Search for the cell housing the specified text and yield its [X, Y] center coordinate. 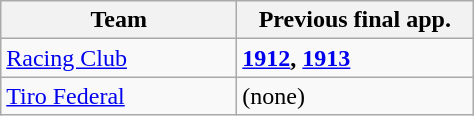
Racing Club [119, 58]
Previous final app. [355, 20]
(none) [355, 96]
1912, 1913 [355, 58]
Tiro Federal [119, 96]
Team [119, 20]
